Return (X, Y) of the center of cell containing provided text 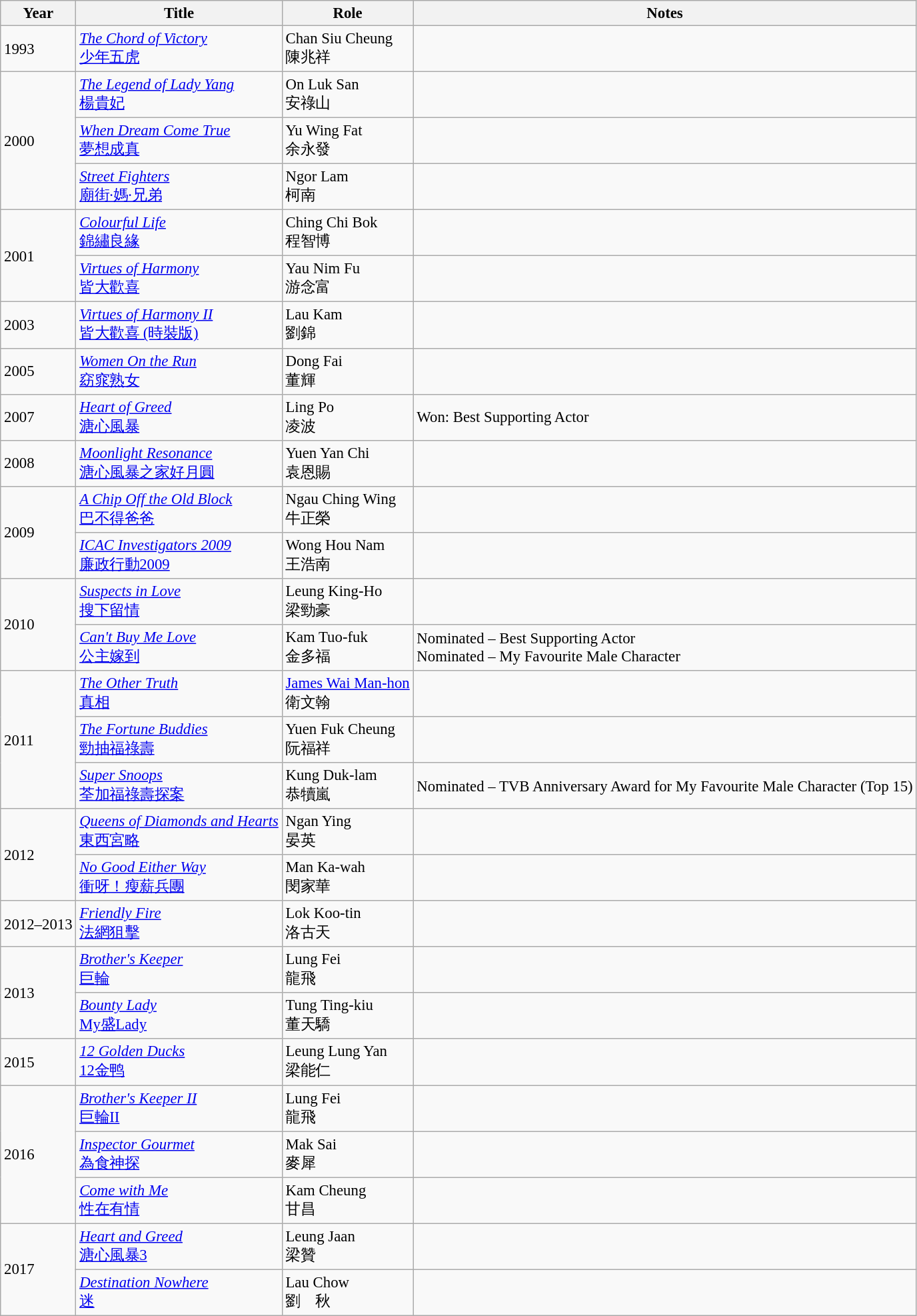
Colourful Life 錦繡良緣 (179, 233)
Brother's Keeper 巨輪 (179, 969)
Ngau Ching Wing 牛正榮 (348, 509)
Ling Po凌波 (348, 417)
Chan Siu Cheung陳兆祥 (348, 49)
Mak Sai麥犀 (348, 1155)
2009 (39, 532)
2012 (39, 855)
2010 (39, 625)
Lung Fei 龍飛 (348, 969)
1993 (39, 49)
2012–2013 (39, 924)
Bounty Lady My盛Lady (179, 1016)
Dong Fai董輝 (348, 371)
Yau Nim Fu游念富 (348, 279)
Inspector Gourmet 為食神探 (179, 1155)
Heart and Greed 溏心風暴3 (179, 1247)
12 Golden Ducks 12金鸭 (179, 1063)
2005 (39, 371)
Yu Wing Fat余永發 (348, 141)
2017 (39, 1269)
2016 (39, 1155)
Come with Me 性在有情 (179, 1200)
Leung Lung Yan梁能仁 (348, 1063)
2000 (39, 141)
2008 (39, 463)
Title (179, 13)
2011 (39, 740)
No Good Either Way 衝呀！瘦薪兵團 (179, 877)
When Dream Come True 夢想成真 (179, 141)
Yuen Fuk Cheung阮福祥 (348, 740)
Yuen Yan Chi 袁恩賜 (348, 463)
2001 (39, 256)
ICAC Investigators 2009 廉政行動2009 (179, 556)
Won: Best Supporting Actor (665, 417)
Moonlight Resonance 溏心風暴之家好月圓 (179, 463)
Friendly Fire 法網狙擊 (179, 924)
Ngor Lam柯南 (348, 187)
Lau Chow 劉 秋 (348, 1292)
Kam Tuo-fuk金多福 (348, 648)
Women On the Run窈窕熟女 (179, 371)
Role (348, 13)
Nominated – Best Supporting ActorNominated – My Favourite Male Character (665, 648)
Virtues of Harmony 皆大歡喜 (179, 279)
Man Ka-wah閔家華 (348, 877)
Brother's Keeper II 巨輪II (179, 1108)
Lau Kam劉錦 (348, 325)
Queens of Diamonds and Hearts 東西宮略 (179, 832)
Wong Hou Nam王浩南 (348, 556)
On Luk San安祿山 (348, 95)
2003 (39, 325)
Destination Nowhere 迷 (179, 1292)
Virtues of Harmony II皆大歡喜 (時裝版) (179, 325)
A Chip Off the Old Block 巴不得爸爸 (179, 509)
The Fortune Buddies 勁抽福祿壽 (179, 740)
2015 (39, 1063)
The Legend of Lady Yang 楊貴妃 (179, 95)
2013 (39, 993)
Leung King-Ho梁勁豪 (348, 601)
Ngan Ying晏英 (348, 832)
Tung Ting-kiu董天驕 (348, 1016)
Super Snoops 荃加福祿壽探案 (179, 785)
James Wai Man-hon衛文翰 (348, 693)
The Chord of Victory 少年五虎 (179, 49)
Kam Cheung 甘昌 (348, 1200)
Ching Chi Bok程智博 (348, 233)
Lung Fei龍飛 (348, 1108)
Street Fighters 廟街·媽·兄弟 (179, 187)
Year (39, 13)
Heart of Greed 溏心風暴 (179, 417)
Suspects in Love搜下留情 (179, 601)
Kung Duk-lam恭犢嵐 (348, 785)
Leung Jaan 梁贊 (348, 1247)
2007 (39, 417)
Lok Koo-tin洛古天 (348, 924)
Notes (665, 13)
Can't Buy Me Love公主嫁到 (179, 648)
Nominated – TVB Anniversary Award for My Favourite Male Character (Top 15) (665, 785)
The Other Truth真相 (179, 693)
